Find where the given text appears and provide that cell's center as [x, y] coordinate. 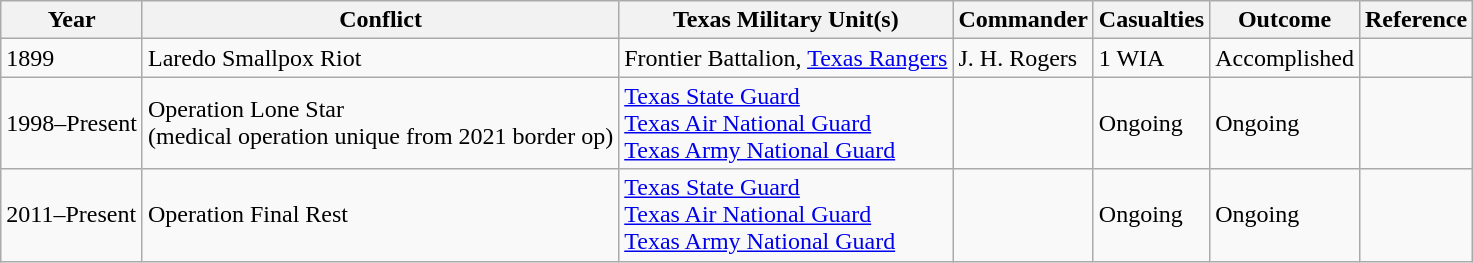
Laredo Smallpox Riot [380, 58]
Operation Final Rest [380, 215]
Accomplished [1285, 58]
Casualties [1151, 20]
Operation Lone Star(medical operation unique from 2021 border op) [380, 123]
Outcome [1285, 20]
Reference [1416, 20]
1899 [72, 58]
J. H. Rogers [1023, 58]
Conflict [380, 20]
Commander [1023, 20]
1998–Present [72, 123]
1 WIA [1151, 58]
Year [72, 20]
2011–Present [72, 215]
Texas Military Unit(s) [786, 20]
Frontier Battalion, Texas Rangers [786, 58]
